Find where the given text appears and provide that cell's center as (x, y) coordinate. 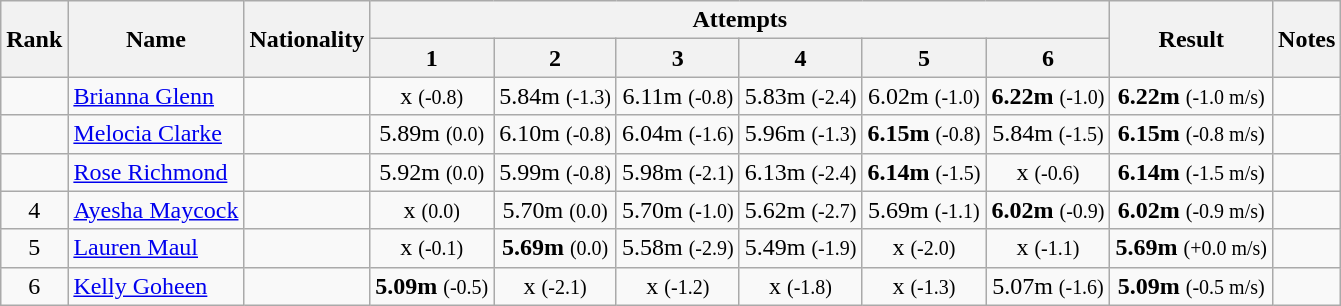
Nationality (307, 39)
5.84m (-1.5) (1048, 134)
6.04m (-1.6) (678, 134)
5.89m (0.0) (432, 134)
x (-1.1) (1048, 248)
1 (432, 58)
2 (556, 58)
5.96m (-1.3) (800, 134)
6.15m (-0.8) (924, 134)
5.98m (-2.1) (678, 172)
Rank (34, 39)
Brianna Glenn (156, 96)
6.22m (-1.0) (1048, 96)
5.49m (-1.9) (800, 248)
5.83m (-2.4) (800, 96)
5.84m (-1.3) (556, 96)
x (-2.0) (924, 248)
5.09m (-0.5 m/s) (1192, 286)
x (-0.1) (432, 248)
5.09m (-0.5) (432, 286)
6.14m (-1.5) (924, 172)
5.69m (+0.0 m/s) (1192, 248)
6.02m (-0.9) (1048, 210)
5.99m (-0.8) (556, 172)
5.92m (0.0) (432, 172)
Notes (1307, 39)
5.69m (0.0) (556, 248)
5.70m (-1.0) (678, 210)
Melocia Clarke (156, 134)
3 (678, 58)
x (-1.3) (924, 286)
Name (156, 39)
6.15m (-0.8 m/s) (1192, 134)
6.11m (-0.8) (678, 96)
Kelly Goheen (156, 286)
Lauren Maul (156, 248)
x (0.0) (432, 210)
Attempts (740, 20)
6.02m (-0.9 m/s) (1192, 210)
6.13m (-2.4) (800, 172)
x (-2.1) (556, 286)
Result (1192, 39)
6.10m (-0.8) (556, 134)
x (-1.2) (678, 286)
x (-0.6) (1048, 172)
6.02m (-1.0) (924, 96)
x (-1.8) (800, 286)
x (-0.8) (432, 96)
Ayesha Maycock (156, 210)
Rose Richmond (156, 172)
6.22m (-1.0 m/s) (1192, 96)
5.58m (-2.9) (678, 248)
5.07m (-1.6) (1048, 286)
6.14m (-1.5 m/s) (1192, 172)
5.70m (0.0) (556, 210)
5.62m (-2.7) (800, 210)
5.69m (-1.1) (924, 210)
